Detect which cell encompasses the target text, then output its [X, Y] center coordinate. 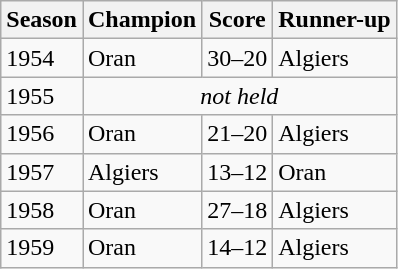
not held [239, 96]
1954 [42, 58]
30–20 [238, 58]
1958 [42, 210]
Score [238, 20]
1957 [42, 172]
27–18 [238, 210]
Runner-up [335, 20]
1959 [42, 248]
Season [42, 20]
21–20 [238, 134]
1955 [42, 96]
Champion [142, 20]
14–12 [238, 248]
13–12 [238, 172]
1956 [42, 134]
